Find where the given text appears and provide that cell's center as (x, y) coordinate. 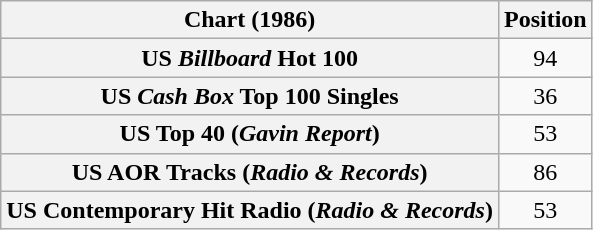
86 (545, 172)
94 (545, 58)
US AOR Tracks (Radio & Records) (250, 172)
Chart (1986) (250, 20)
US Billboard Hot 100 (250, 58)
US Contemporary Hit Radio (Radio & Records) (250, 210)
US Top 40 (Gavin Report) (250, 134)
Position (545, 20)
US Cash Box Top 100 Singles (250, 96)
36 (545, 96)
